Pinpoint the cell where the given text exists, returning its [X, Y] midpoint coordinate. 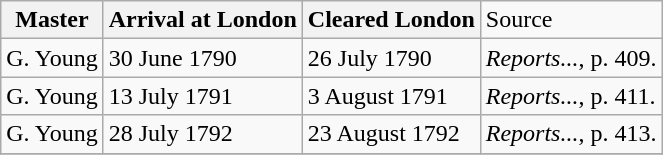
Master [52, 20]
Cleared London [391, 20]
28 July 1792 [202, 134]
Arrival at London [202, 20]
26 July 1790 [391, 58]
13 July 1791 [202, 96]
Reports..., p. 409. [571, 58]
Reports..., p. 413. [571, 134]
30 June 1790 [202, 58]
23 August 1792 [391, 134]
Source [571, 20]
Reports..., p. 411. [571, 96]
3 August 1791 [391, 96]
